Return the (X, Y) coordinate for the center point of the cell that contains the specified text.  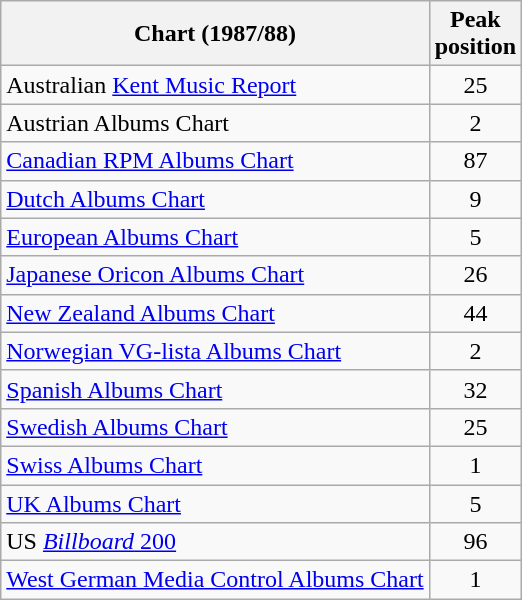
Dutch Albums Chart (215, 199)
Japanese Oricon Albums Chart (215, 275)
Spanish Albums Chart (215, 389)
Swedish Albums Chart (215, 427)
Canadian RPM Albums Chart (215, 161)
US Billboard 200 (215, 542)
Austrian Albums Chart (215, 123)
Swiss Albums Chart (215, 465)
New Zealand Albums Chart (215, 313)
European Albums Chart (215, 237)
Peakposition (475, 34)
32 (475, 389)
Norwegian VG-lista Albums Chart (215, 351)
44 (475, 313)
Chart (1987/88) (215, 34)
West German Media Control Albums Chart (215, 580)
26 (475, 275)
87 (475, 161)
96 (475, 542)
UK Albums Chart (215, 503)
Australian Kent Music Report (215, 85)
9 (475, 199)
